Locate the cell with the specified text and output its [x, y] center coordinate. 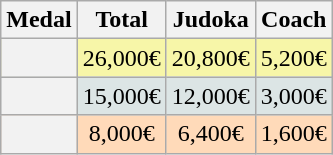
8,000€ [122, 134]
Total [122, 20]
Medal [39, 20]
26,000€ [122, 58]
3,000€ [294, 96]
12,000€ [210, 96]
Coach [294, 20]
5,200€ [294, 58]
15,000€ [122, 96]
6,400€ [210, 134]
1,600€ [294, 134]
Judoka [210, 20]
20,800€ [210, 58]
